From the cell containing the given text, extract its center point as (X, Y) coordinate. 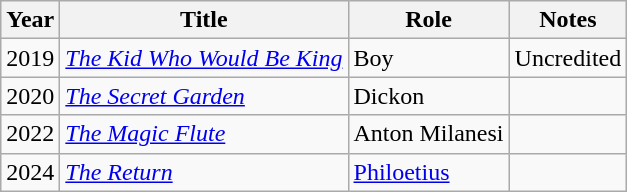
Title (204, 20)
The Secret Garden (204, 96)
2022 (30, 134)
Uncredited (568, 58)
The Magic Flute (204, 134)
Dickon (428, 96)
The Return (204, 172)
Philoetius (428, 172)
2024 (30, 172)
Year (30, 20)
Role (428, 20)
2020 (30, 96)
Boy (428, 58)
Notes (568, 20)
2019 (30, 58)
Anton Milanesi (428, 134)
The Kid Who Would Be King (204, 58)
